Determine the [X, Y] coordinate at the center of the cell enclosing the given text.  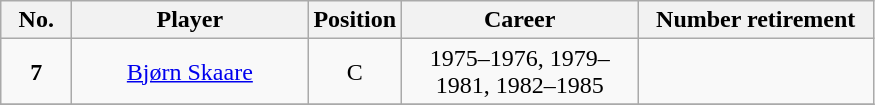
7 [36, 72]
Bjørn Skaare [190, 72]
1975–1976, 1979–1981, 1982–1985 [520, 72]
No. [36, 20]
Player [190, 20]
Number retirement [756, 20]
C [355, 72]
Position [355, 20]
Career [520, 20]
